Provide the (X, Y) coordinate of the cell's center where the given text is located.  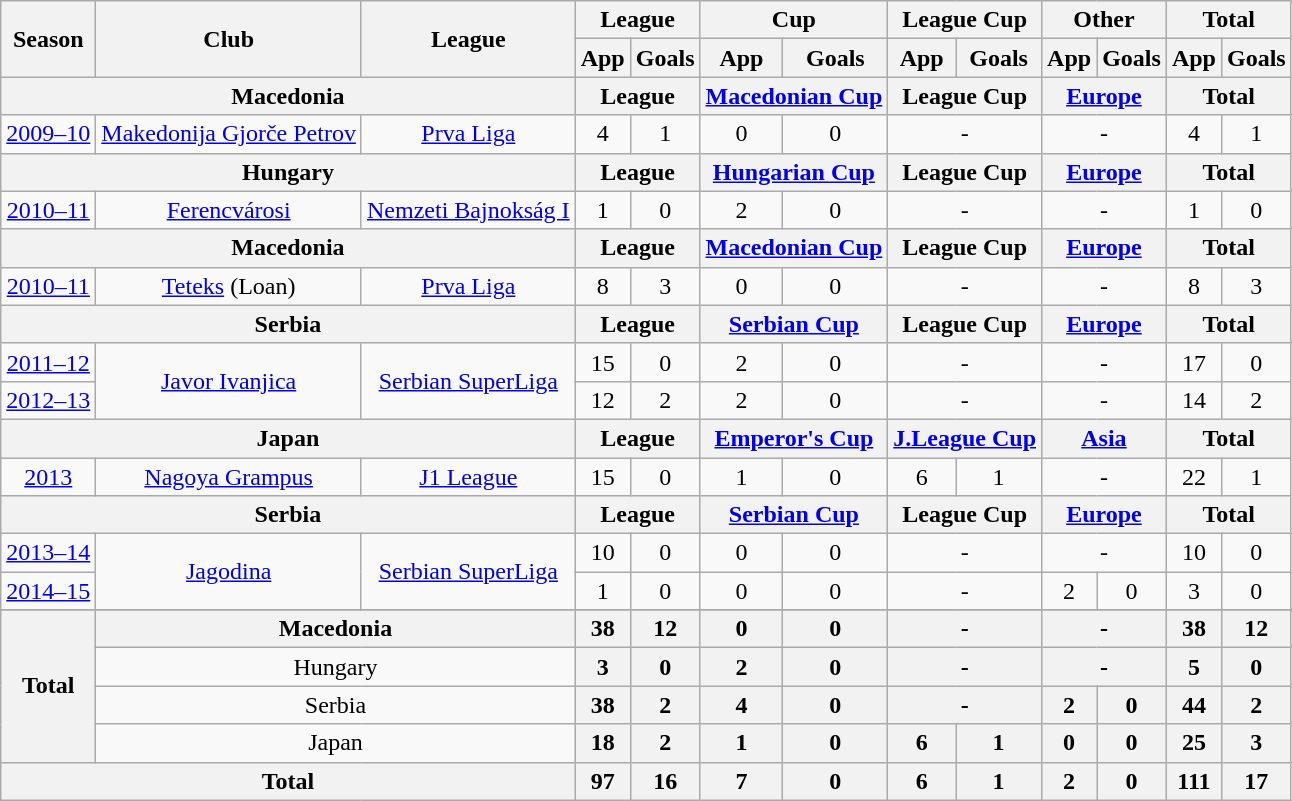
2014–15 (48, 591)
J1 League (468, 477)
2013 (48, 477)
14 (1194, 400)
2013–14 (48, 553)
J.League Cup (965, 438)
Emperor's Cup (794, 438)
2009–10 (48, 134)
25 (1194, 743)
Other (1104, 20)
97 (602, 781)
Jagodina (229, 572)
Club (229, 39)
Makedonija Gjorče Petrov (229, 134)
Nagoya Grampus (229, 477)
Nemzeti Bajnokság I (468, 210)
2012–13 (48, 400)
Season (48, 39)
Hungarian Cup (794, 172)
Asia (1104, 438)
16 (665, 781)
111 (1194, 781)
Javor Ivanjica (229, 381)
44 (1194, 705)
2011–12 (48, 362)
Teteks (Loan) (229, 286)
22 (1194, 477)
18 (602, 743)
5 (1194, 667)
Ferencvárosi (229, 210)
Cup (794, 20)
7 (742, 781)
